Scan for the cell matching the given text and deliver its [x, y] coordinate at center. 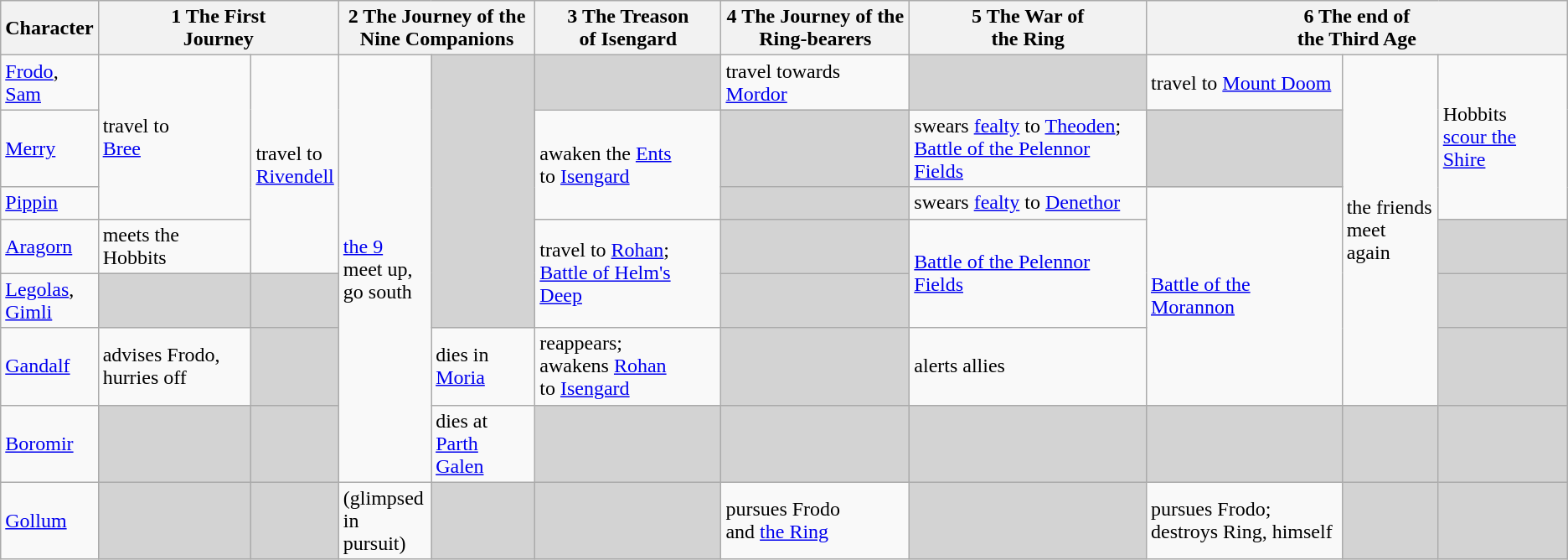
Battle of the Pelennor Fields [1029, 273]
travel to Rohan;Battle of Helm's Deep [628, 273]
Aragorn [49, 246]
swears fealty to Theoden;Battle of the Pelennor Fields [1029, 148]
Gandalf [49, 366]
awaken the Entsto Isengard [628, 164]
travel to Mount Doom [1244, 82]
1 The FirstJourney [218, 29]
pursues Frodo;destroys Ring, himself [1244, 521]
Gollum [49, 521]
alerts allies [1029, 366]
travel towards Mordor [816, 82]
Merry [49, 148]
6 The end ofthe Third Age [1357, 29]
5 The War ofthe Ring [1029, 29]
Frodo,Sam [49, 82]
reappears;awakens Rohanto Isengard [628, 366]
Pippin [49, 203]
3 The Treasonof Isengard [628, 29]
swears fealty to Denethor [1029, 203]
Boromir [49, 443]
travel toRivendell [295, 164]
4 The Journey of theRing-bearers [816, 29]
pursues Frodoand the Ring [816, 521]
2 The Journey of theNine Companions [436, 29]
the 9meet up,go south [384, 268]
Battle of the Morannon [1244, 296]
Legolas,Gimli [49, 300]
advises Frodo,hurries off [174, 366]
meets the Hobbits [174, 246]
dies inMoria [483, 366]
travel toBree [174, 137]
dies atParth Galen [483, 443]
the friendsmeet again [1390, 230]
(glimpsedin pursuit) [384, 521]
Hobbitsscour the Shire [1503, 137]
Character [49, 29]
